Search for the cell housing the specified text and yield its (X, Y) center coordinate. 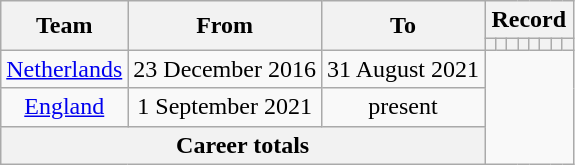
31 August 2021 (402, 69)
Team (64, 26)
Career totals (243, 145)
England (64, 107)
present (402, 107)
Netherlands (64, 69)
From (225, 26)
To (402, 26)
23 December 2016 (225, 69)
Record (529, 20)
1 September 2021 (225, 107)
